For the text-containing cell, return its midpoint in (X, Y) coordinate format. 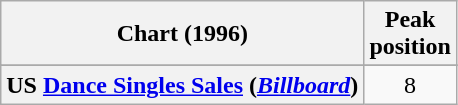
8 (410, 85)
Chart (1996) (182, 34)
Peakposition (410, 34)
US Dance Singles Sales (Billboard) (182, 85)
